Extract the [X, Y] coordinate from the center of the cell holding the provided text.  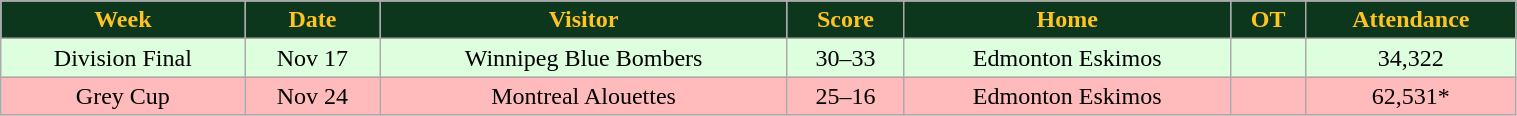
Division Final [123, 58]
Visitor [584, 20]
34,322 [1411, 58]
Montreal Alouettes [584, 96]
Week [123, 20]
OT [1268, 20]
Nov 17 [312, 58]
Attendance [1411, 20]
Date [312, 20]
Winnipeg Blue Bombers [584, 58]
25–16 [845, 96]
30–33 [845, 58]
Home [1068, 20]
Score [845, 20]
62,531* [1411, 96]
Grey Cup [123, 96]
Nov 24 [312, 96]
